Locate the cell with the specified text and output its [x, y] center coordinate. 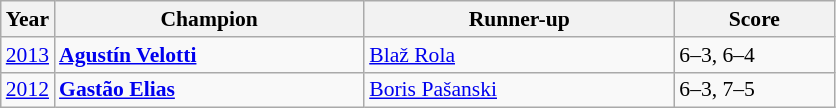
Score [754, 19]
Year [28, 19]
6–3, 7–5 [754, 90]
Runner-up [519, 19]
6–3, 6–4 [754, 55]
Blaž Rola [519, 55]
2013 [28, 55]
Champion [209, 19]
Gastão Elias [209, 90]
Agustín Velotti [209, 55]
Boris Pašanski [519, 90]
2012 [28, 90]
